Extract the [x, y] coordinate from the center of the cell holding the provided text.  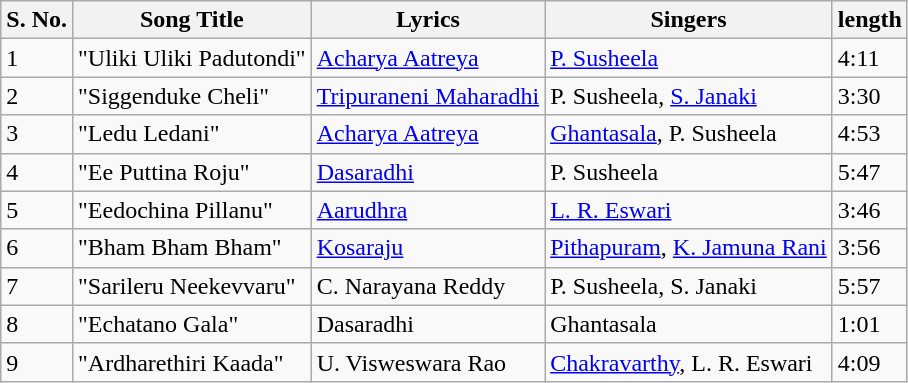
Kosaraju [428, 248]
6 [37, 248]
U. Visweswara Rao [428, 362]
4:11 [870, 58]
"Sarileru Neekevvaru" [192, 286]
C. Narayana Reddy [428, 286]
S. No. [37, 20]
1 [37, 58]
3:46 [870, 210]
9 [37, 362]
"Echatano Gala" [192, 324]
4:53 [870, 134]
Aarudhra [428, 210]
"Siggenduke Cheli" [192, 96]
Tripuraneni Maharadhi [428, 96]
Ghantasala [689, 324]
length [870, 20]
"Eedochina Pillanu" [192, 210]
3 [37, 134]
3:56 [870, 248]
"Ee Puttina Roju" [192, 172]
5:47 [870, 172]
L. R. Eswari [689, 210]
"Uliki Uliki Padutondi" [192, 58]
"Bham Bham Bham" [192, 248]
5 [37, 210]
7 [37, 286]
Pithapuram, K. Jamuna Rani [689, 248]
"Ardharethiri Kaada" [192, 362]
5:57 [870, 286]
Lyrics [428, 20]
Singers [689, 20]
2 [37, 96]
8 [37, 324]
1:01 [870, 324]
4:09 [870, 362]
3:30 [870, 96]
Song Title [192, 20]
Ghantasala, P. Susheela [689, 134]
"Ledu Ledani" [192, 134]
Chakravarthy, L. R. Eswari [689, 362]
4 [37, 172]
